From the cell containing the given text, extract its center point as (X, Y) coordinate. 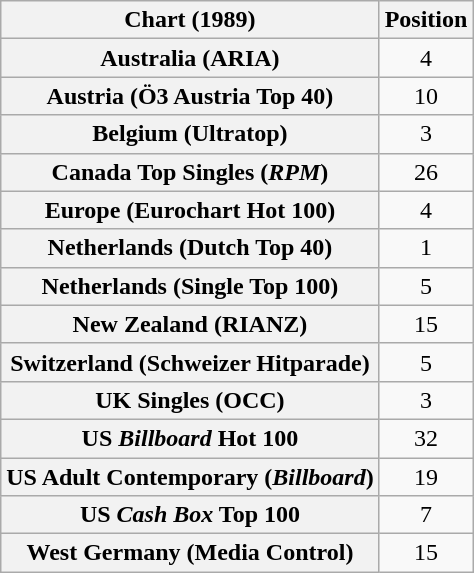
32 (426, 438)
Australia (ARIA) (190, 58)
Netherlands (Single Top 100) (190, 286)
Chart (1989) (190, 20)
Switzerland (Schweizer Hitparade) (190, 362)
10 (426, 96)
US Billboard Hot 100 (190, 438)
Europe (Eurochart Hot 100) (190, 210)
Austria (Ö3 Austria Top 40) (190, 96)
New Zealand (RIANZ) (190, 324)
US Cash Box Top 100 (190, 515)
26 (426, 172)
Canada Top Singles (RPM) (190, 172)
Position (426, 20)
7 (426, 515)
Netherlands (Dutch Top 40) (190, 248)
US Adult Contemporary (Billboard) (190, 477)
19 (426, 477)
1 (426, 248)
West Germany (Media Control) (190, 553)
UK Singles (OCC) (190, 400)
Belgium (Ultratop) (190, 134)
